From the cell containing the given text, extract its center point as (X, Y) coordinate. 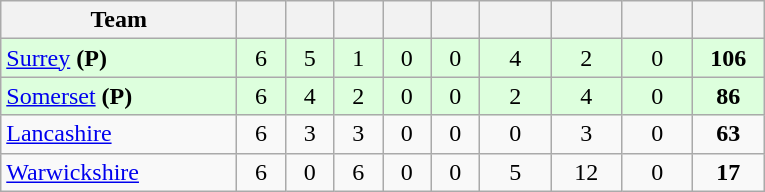
86 (728, 96)
63 (728, 134)
Team (119, 20)
Somerset (P) (119, 96)
106 (728, 58)
1 (358, 58)
17 (728, 172)
Lancashire (119, 134)
12 (586, 172)
Surrey (P) (119, 58)
Warwickshire (119, 172)
